Return the (X, Y) coordinate for the center point of the cell that contains the specified text.  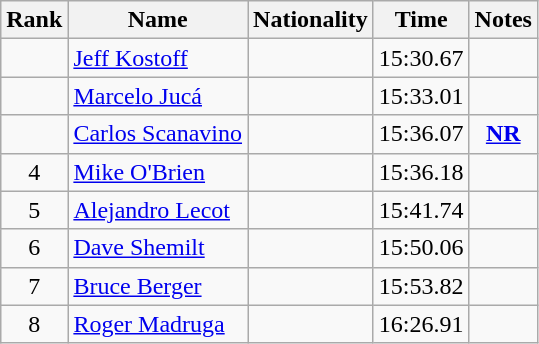
Name (158, 20)
Jeff Kostoff (158, 58)
8 (34, 324)
Time (421, 20)
15:50.06 (421, 248)
6 (34, 248)
Bruce Berger (158, 286)
15:36.18 (421, 172)
15:33.01 (421, 96)
16:26.91 (421, 324)
4 (34, 172)
15:53.82 (421, 286)
5 (34, 210)
Alejandro Lecot (158, 210)
Dave Shemilt (158, 248)
Carlos Scanavino (158, 134)
NR (503, 134)
Mike O'Brien (158, 172)
Notes (503, 20)
15:30.67 (421, 58)
Marcelo Jucá (158, 96)
Rank (34, 20)
Nationality (311, 20)
7 (34, 286)
15:36.07 (421, 134)
Roger Madruga (158, 324)
15:41.74 (421, 210)
